For the text-containing cell, return its midpoint in (x, y) coordinate format. 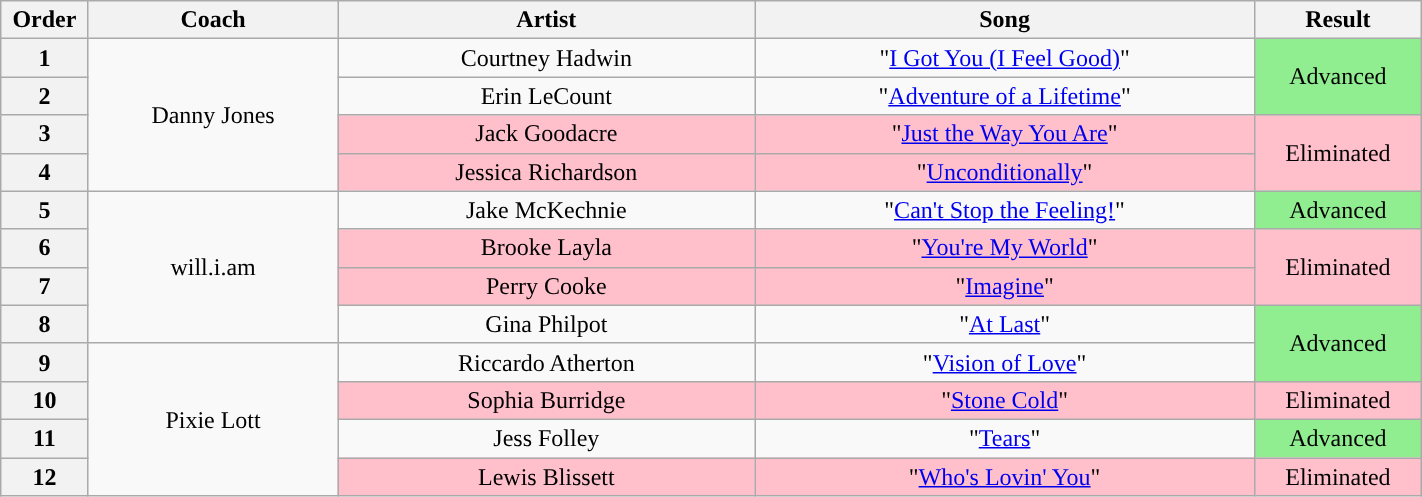
"Vision of Love" (1005, 362)
Danny Jones (213, 115)
"Adventure of a Lifetime" (1005, 96)
Jake McKechnie (546, 210)
7 (44, 286)
Artist (546, 20)
Order (44, 20)
Result (1338, 20)
Erin LeCount (546, 96)
6 (44, 248)
Jessica Richardson (546, 172)
"Tears" (1005, 438)
Riccardo Atherton (546, 362)
Lewis Blissett (546, 477)
9 (44, 362)
Jack Goodacre (546, 134)
5 (44, 210)
"Imagine" (1005, 286)
2 (44, 96)
3 (44, 134)
10 (44, 400)
Courtney Hadwin (546, 58)
Jess Folley (546, 438)
"Can't Stop the Feeling!" (1005, 210)
8 (44, 324)
"You're My World" (1005, 248)
"I Got You (I Feel Good)" (1005, 58)
"At Last" (1005, 324)
"Who's Lovin' You" (1005, 477)
Brooke Layla (546, 248)
Gina Philpot (546, 324)
Perry Cooke (546, 286)
"Unconditionally" (1005, 172)
"Stone Cold" (1005, 400)
1 (44, 58)
"Just the Way You Are" (1005, 134)
will.i.am (213, 267)
Coach (213, 20)
Pixie Lott (213, 419)
11 (44, 438)
4 (44, 172)
Song (1005, 20)
Sophia Burridge (546, 400)
12 (44, 477)
